Return the (x, y) coordinate for the center point of the cell that contains the specified text.  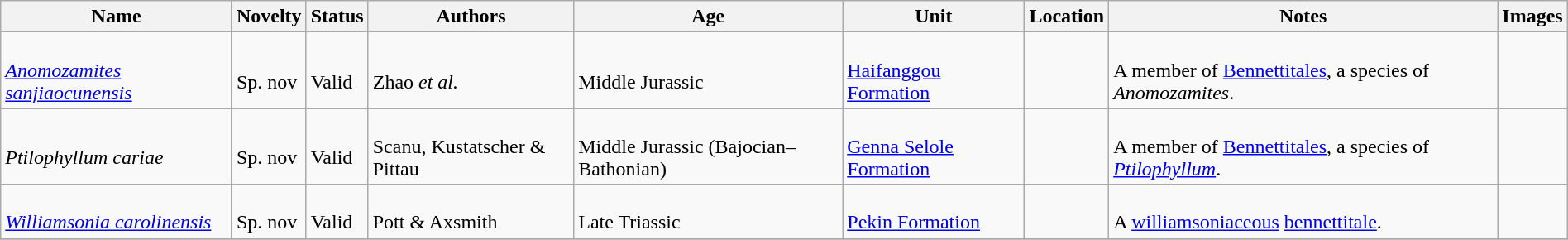
Location (1067, 17)
Williamsonia carolinensis (117, 212)
Pott & Axsmith (471, 212)
Notes (1303, 17)
Scanu, Kustatscher & Pittau (471, 146)
Middle Jurassic (Bajocian–Bathonian) (708, 146)
Status (337, 17)
Unit (934, 17)
Haifanggou Formation (934, 70)
A member of Bennettitales, a species of Ptilophyllum. (1303, 146)
Zhao et al. (471, 70)
Anomozamites sanjiaocunensis (117, 70)
Middle Jurassic (708, 70)
Novelty (269, 17)
Age (708, 17)
Ptilophyllum cariae (117, 146)
Images (1532, 17)
Late Triassic (708, 212)
A member of Bennettitales, a species of Anomozamites. (1303, 70)
Name (117, 17)
A williamsoniaceous bennettitale. (1303, 212)
Pekin Formation (934, 212)
Authors (471, 17)
Genna Selole Formation (934, 146)
